Identify which cell holds the provided text, then report its (x, y) central coordinate. 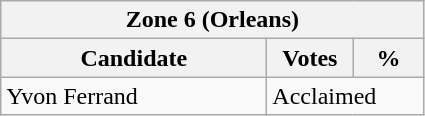
Zone 6 (Orleans) (212, 20)
% (388, 58)
Candidate (134, 58)
Votes (310, 58)
Acclaimed (346, 96)
Yvon Ferrand (134, 96)
